Provide the (X, Y) coordinate of the cell's center where the given text is located.  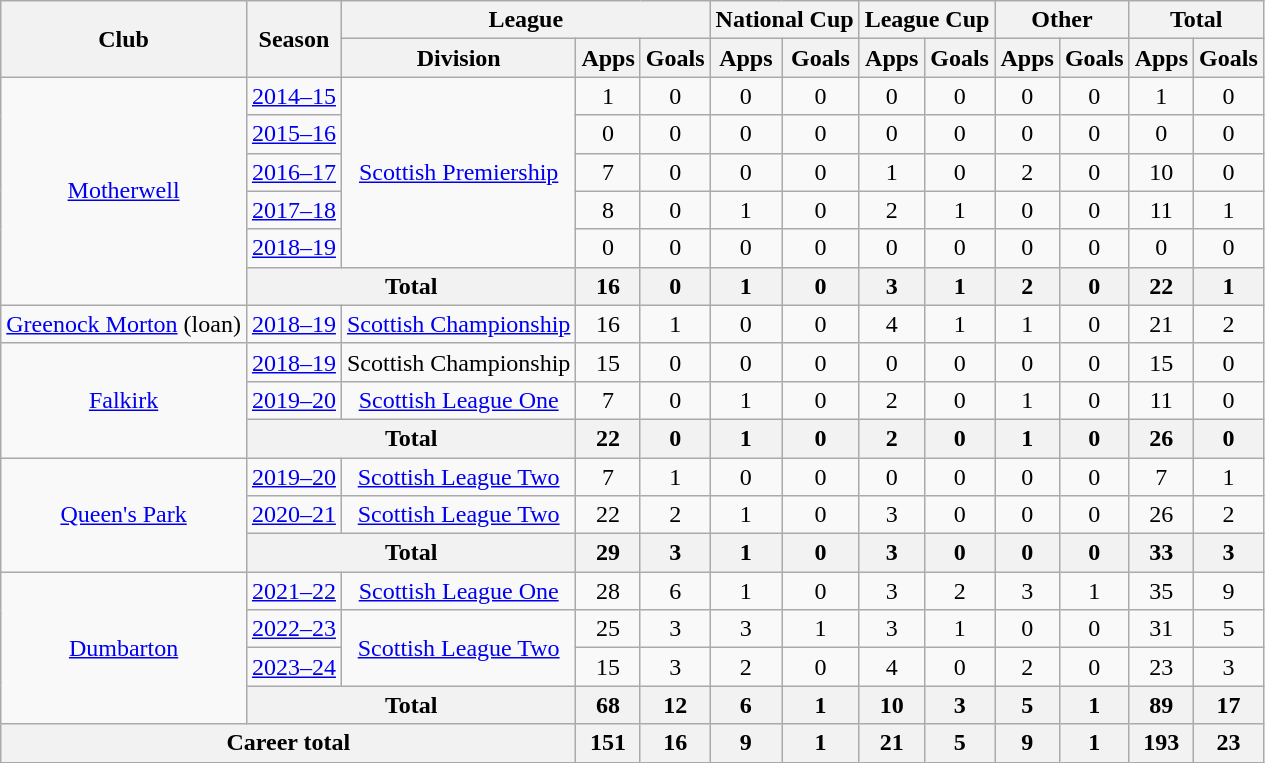
89 (1161, 705)
Season (294, 39)
League (526, 20)
68 (608, 705)
8 (608, 210)
29 (608, 553)
Dumbarton (124, 648)
12 (675, 705)
25 (608, 629)
2020–21 (294, 515)
2021–22 (294, 591)
151 (608, 743)
31 (1161, 629)
193 (1161, 743)
2015–16 (294, 134)
2016–17 (294, 172)
National Cup (784, 20)
Division (458, 58)
35 (1161, 591)
Career total (288, 743)
League Cup (927, 20)
Club (124, 39)
2014–15 (294, 96)
33 (1161, 553)
2017–18 (294, 210)
2022–23 (294, 629)
Greenock Morton (loan) (124, 324)
Queen's Park (124, 515)
Falkirk (124, 400)
28 (608, 591)
17 (1229, 705)
2023–24 (294, 667)
Motherwell (124, 191)
Scottish Premiership (458, 172)
Other (1062, 20)
